Provide the [x, y] coordinate of the cell's center where the given text is located.  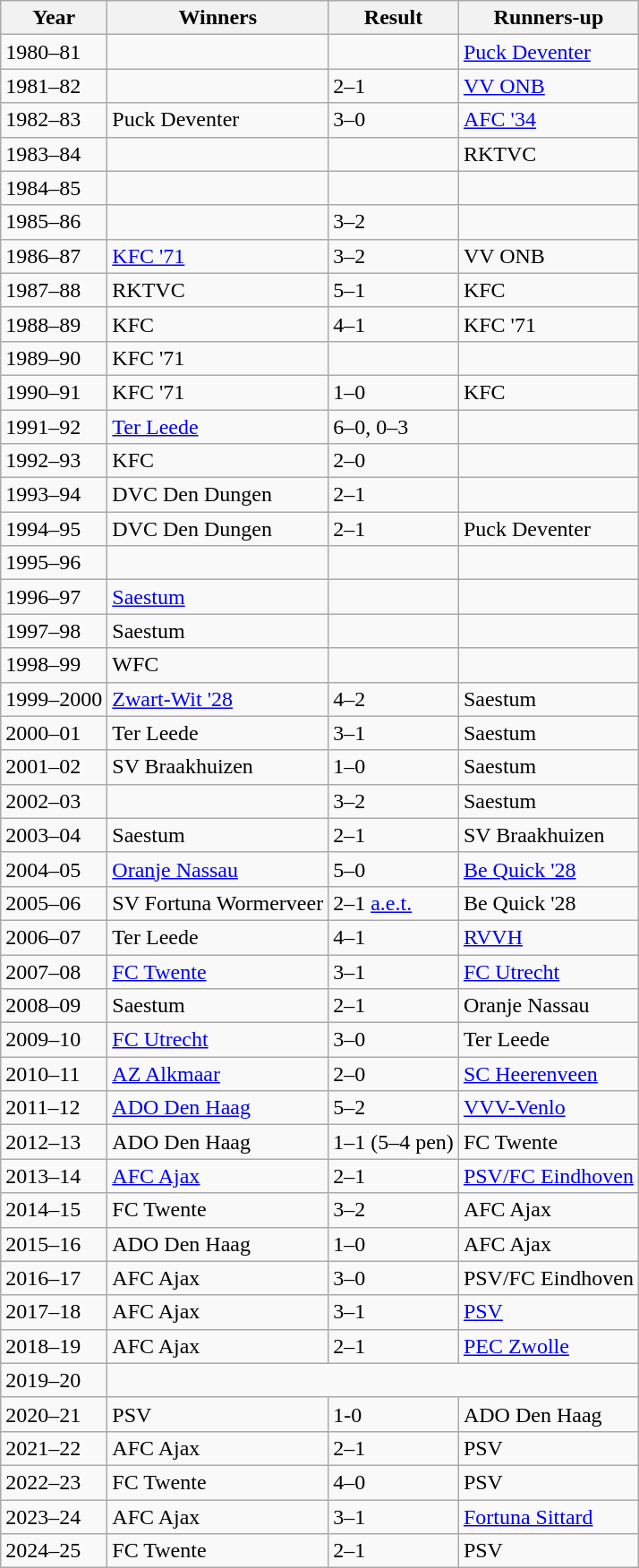
AZ Alkmaar [218, 1074]
2023–24 [54, 1517]
2000–01 [54, 733]
2019–20 [54, 1380]
2021–22 [54, 1448]
2012–13 [54, 1142]
2024–25 [54, 1551]
5–2 [394, 1108]
Zwart-Wit '28 [218, 699]
2006–07 [54, 937]
2010–11 [54, 1074]
1999–2000 [54, 699]
RVVH [548, 937]
2016–17 [54, 1278]
2004–05 [54, 869]
2013–14 [54, 1176]
2022–23 [54, 1482]
1997–98 [54, 631]
Fortuna Sittard [548, 1517]
4–0 [394, 1482]
2018–19 [54, 1346]
1992–93 [54, 461]
1998–99 [54, 665]
2–1 a.e.t. [394, 903]
1-0 [394, 1414]
5–1 [394, 290]
AFC '34 [548, 120]
PEC Zwolle [548, 1346]
1991–92 [54, 427]
2008–09 [54, 1006]
2001–02 [54, 767]
2015–16 [54, 1244]
1983–84 [54, 154]
2009–10 [54, 1040]
1984–85 [54, 188]
SC Heerenveen [548, 1074]
VVV-Venlo [548, 1108]
Winners [218, 18]
1995–96 [54, 563]
1986–87 [54, 256]
5–0 [394, 869]
1990–91 [54, 392]
Year [54, 18]
4–2 [394, 699]
1982–83 [54, 120]
2002–03 [54, 801]
1994–95 [54, 529]
WFC [218, 665]
1993–94 [54, 495]
1988–89 [54, 324]
Runners-up [548, 18]
SV Fortuna Wormerveer [218, 903]
2005–06 [54, 903]
1985–86 [54, 222]
1–1 (5–4 pen) [394, 1142]
2017–18 [54, 1312]
2003–04 [54, 835]
6–0, 0–3 [394, 427]
1980–81 [54, 52]
2011–12 [54, 1108]
1981–82 [54, 86]
1989–90 [54, 358]
2014–15 [54, 1210]
1987–88 [54, 290]
Result [394, 18]
2007–08 [54, 971]
1996–97 [54, 597]
2020–21 [54, 1414]
